Output the [X, Y] coordinate of the center of the cell containing the given text.  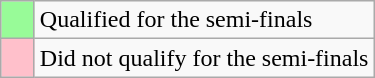
Qualified for the semi-finals [204, 20]
Did not qualify for the semi-finals [204, 58]
